Return the (x, y) coordinate for the center point of the cell that contains the specified text.  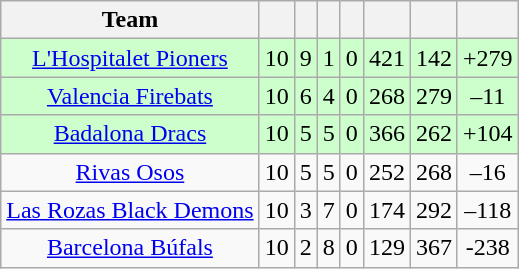
367 (434, 248)
7 (328, 210)
262 (434, 134)
Las Rozas Black Demons (130, 210)
Barcelona Búfals (130, 248)
1 (328, 58)
8 (328, 248)
+279 (488, 58)
174 (386, 210)
Valencia Firebats (130, 96)
142 (434, 58)
–118 (488, 210)
129 (386, 248)
4 (328, 96)
292 (434, 210)
252 (386, 172)
3 (306, 210)
+104 (488, 134)
–11 (488, 96)
279 (434, 96)
L'Hospitalet Pioners (130, 58)
421 (386, 58)
Rivas Osos (130, 172)
6 (306, 96)
-238 (488, 248)
Badalona Dracs (130, 134)
2 (306, 248)
366 (386, 134)
–16 (488, 172)
Team (130, 20)
9 (306, 58)
